Capture the cell that displays the provided text and extract its [x, y] central coordinate. 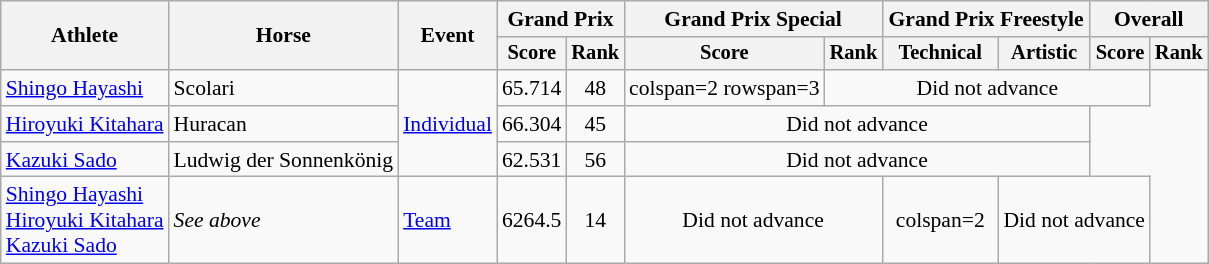
Event [448, 36]
14 [595, 220]
66.304 [532, 124]
Artistic [1044, 54]
Grand Prix Freestyle [986, 19]
6264.5 [532, 220]
Ludwig der Sonnenkönig [284, 160]
See above [284, 220]
Scolari [284, 88]
Team [448, 220]
Hiroyuki Kitahara [85, 124]
Individual [448, 124]
colspan=2 rowspan=3 [724, 88]
Overall [1149, 19]
Huracan [284, 124]
Shingo HayashiHiroyuki KitaharaKazuki Sado [85, 220]
Shingo Hayashi [85, 88]
56 [595, 160]
Technical [940, 54]
62.531 [532, 160]
colspan=2 [940, 220]
Grand Prix Special [753, 19]
Horse [284, 36]
48 [595, 88]
45 [595, 124]
65.714 [532, 88]
Kazuki Sado [85, 160]
Athlete [85, 36]
Grand Prix [560, 19]
